Extract the [X, Y] coordinate from the center of the cell holding the provided text.  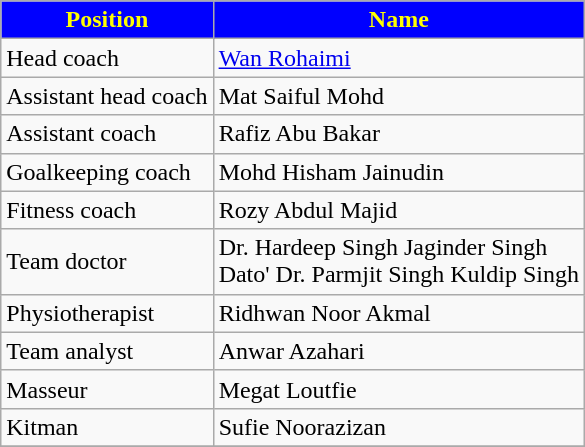
Team analyst [107, 351]
Position [107, 20]
Goalkeeping coach [107, 172]
Masseur [107, 389]
Team doctor [107, 262]
Megat Loutfie [398, 389]
Fitness coach [107, 210]
Sufie Noorazizan [398, 427]
Mat Saiful Mohd [398, 96]
Rozy Abdul Majid [398, 210]
Kitman [107, 427]
Name [398, 20]
Assistant head coach [107, 96]
Mohd Hisham Jainudin [398, 172]
Dr. Hardeep Singh Jaginder Singh Dato' Dr. Parmjit Singh Kuldip Singh [398, 262]
Assistant coach [107, 134]
Head coach [107, 58]
Physiotherapist [107, 313]
Ridhwan Noor Akmal [398, 313]
Rafiz Abu Bakar [398, 134]
Anwar Azahari [398, 351]
Wan Rohaimi [398, 58]
